Output the [X, Y] coordinate of the center of the cell containing the given text.  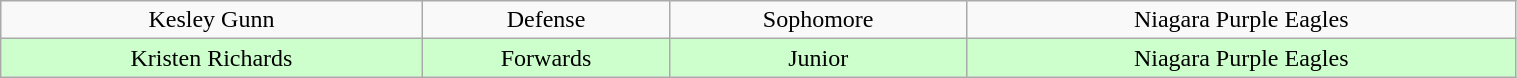
Forwards [546, 58]
Kristen Richards [212, 58]
Defense [546, 20]
Kesley Gunn [212, 20]
Junior [818, 58]
Sophomore [818, 20]
